Return the [X, Y] coordinate for the center point of the cell that contains the specified text.  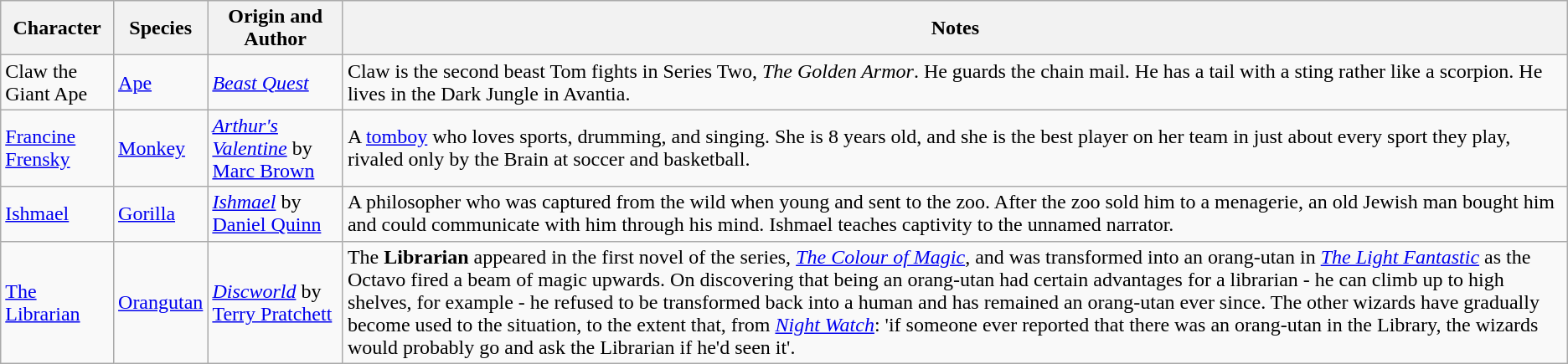
Claw the Giant Ape [57, 82]
Ishmael by Daniel Quinn [276, 214]
Francine Frensky [57, 148]
The Librarian [57, 302]
Notes [955, 28]
Monkey [161, 148]
Beast Quest [276, 82]
Orangutan [161, 302]
Species [161, 28]
Discworld by Terry Pratchett [276, 302]
Origin and Author [276, 28]
Character [57, 28]
Arthur's Valentine by Marc Brown [276, 148]
Gorilla [161, 214]
Ishmael [57, 214]
Ape [161, 82]
